Determine the (X, Y) coordinate at the center of the cell enclosing the given text.  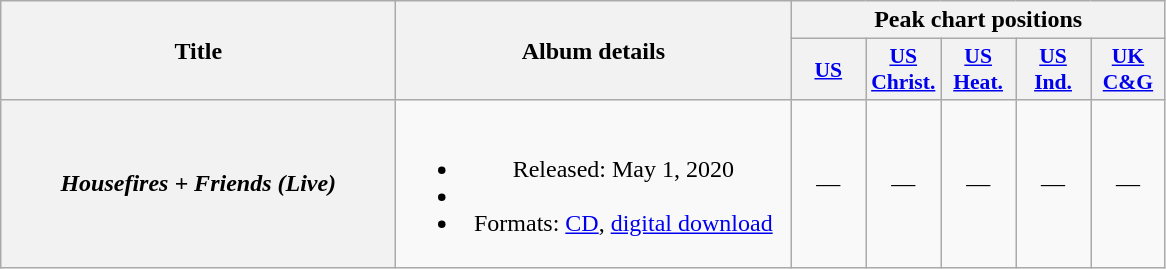
USInd. (1054, 70)
UKC&G (1128, 70)
Housefires + Friends (Live) (198, 184)
USChrist. (904, 70)
Peak chart positions (978, 20)
US (828, 70)
USHeat. (978, 70)
Released: May 1, 2020Formats: CD, digital download (594, 184)
Title (198, 50)
Album details (594, 50)
